Provide the (x, y) coordinate of the cell's center where the given text is located.  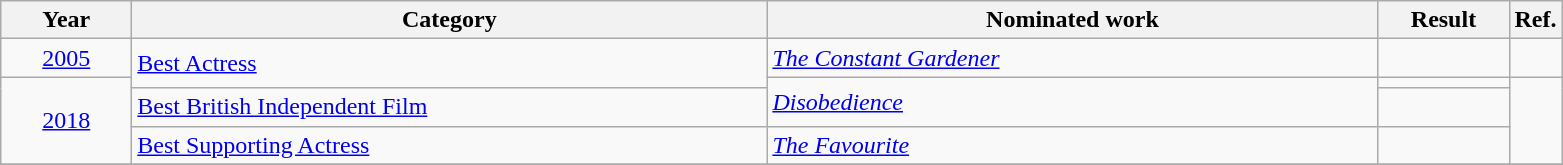
2005 (66, 58)
Ref. (1536, 20)
Result (1444, 20)
Nominated work (1072, 20)
Disobedience (1072, 102)
Year (66, 20)
Category (450, 20)
Best British Independent Film (450, 107)
Best Actress (450, 64)
The Favourite (1072, 145)
2018 (66, 120)
Best Supporting Actress (450, 145)
The Constant Gardener (1072, 58)
